Output the [X, Y] coordinate of the center of the cell containing the given text.  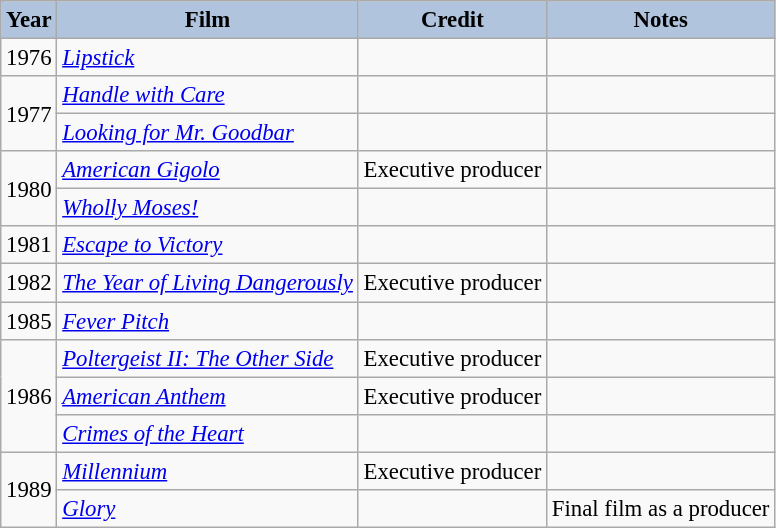
Lipstick [208, 58]
1982 [29, 283]
American Gigolo [208, 170]
Fever Pitch [208, 321]
Handle with Care [208, 95]
1981 [29, 245]
Looking for Mr. Goodbar [208, 133]
1989 [29, 490]
Credit [452, 20]
1976 [29, 58]
Final film as a producer [661, 509]
Notes [661, 20]
1980 [29, 188]
Wholly Moses! [208, 208]
Film [208, 20]
Crimes of the Heart [208, 433]
Escape to Victory [208, 245]
The Year of Living Dangerously [208, 283]
Glory [208, 509]
Poltergeist II: The Other Side [208, 358]
American Anthem [208, 396]
1977 [29, 114]
Year [29, 20]
Millennium [208, 471]
1985 [29, 321]
1986 [29, 396]
